Provide the [x, y] coordinate of the cell's center where the given text is located.  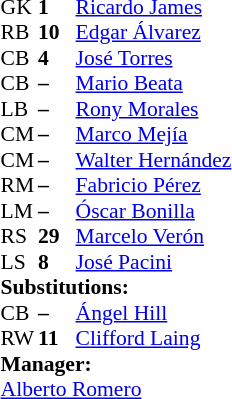
RB [20, 33]
4 [57, 58]
Rony Morales [154, 109]
Clifford Laing [154, 339]
Walter Hernández [154, 160]
Edgar Álvarez [154, 33]
Mario Beata [154, 83]
8 [57, 262]
RM [20, 185]
RW [20, 339]
José Torres [154, 58]
José Pacini [154, 262]
11 [57, 339]
Óscar Bonilla [154, 211]
LS [20, 262]
29 [57, 237]
Fabricio Pérez [154, 185]
Substitutions: [116, 287]
Manager: [116, 364]
LM [20, 211]
LB [20, 109]
RS [20, 237]
Marcelo Verón [154, 237]
Marco Mejía [154, 135]
Ángel Hill [154, 313]
10 [57, 33]
